Detect which cell encompasses the target text, then output its (x, y) center coordinate. 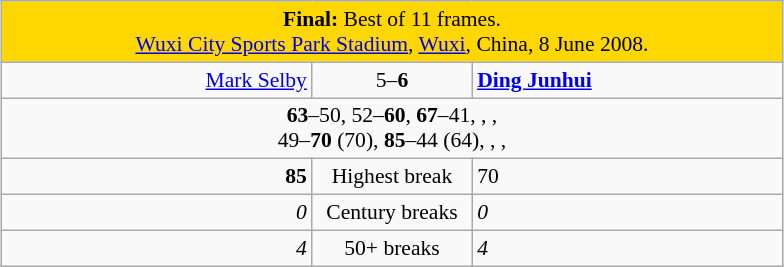
5–6 (392, 80)
63–50, 52–60, 67–41, , , 49–70 (70), 85–44 (64), , , (392, 128)
Final: Best of 11 frames.Wuxi City Sports Park Stadium, Wuxi, China, 8 June 2008. (392, 32)
Century breaks (392, 213)
Ding Junhui (627, 80)
50+ breaks (392, 248)
Mark Selby (157, 80)
70 (627, 177)
Highest break (392, 177)
85 (157, 177)
